Search for the cell housing the specified text and yield its [X, Y] center coordinate. 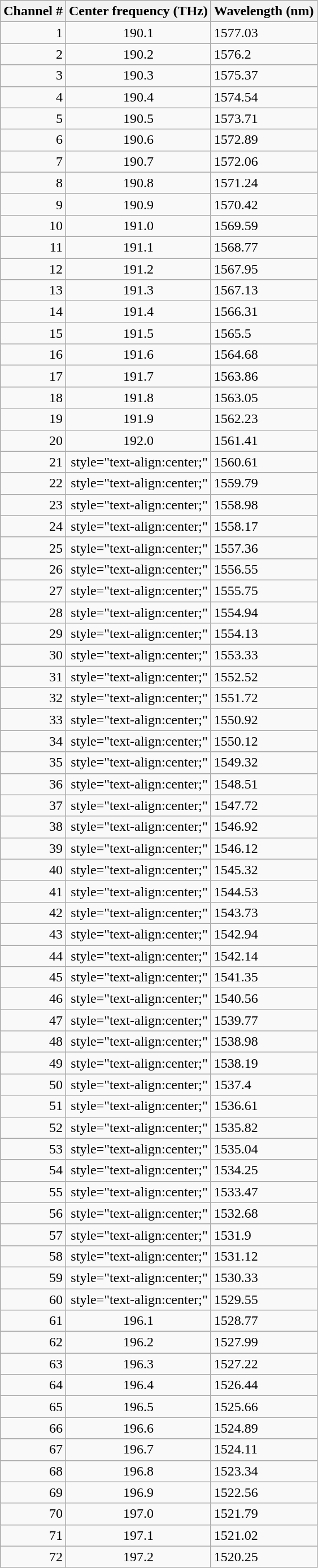
1577.03 [264, 33]
197.1 [139, 1535]
1548.51 [264, 784]
1575.37 [264, 76]
22 [33, 483]
1558.98 [264, 505]
62 [33, 1342]
27 [33, 591]
32 [33, 698]
196.6 [139, 1428]
14 [33, 312]
1520.25 [264, 1557]
1560.61 [264, 462]
191.9 [139, 419]
51 [33, 1106]
1572.06 [264, 161]
1525.66 [264, 1407]
38 [33, 827]
10 [33, 226]
3 [33, 76]
4 [33, 97]
1541.35 [264, 977]
1524.11 [264, 1450]
191.5 [139, 333]
1546.12 [264, 848]
1522.56 [264, 1492]
1524.89 [264, 1428]
28 [33, 612]
1540.56 [264, 999]
52 [33, 1127]
Center frequency (THz) [139, 11]
1521.02 [264, 1535]
196.7 [139, 1450]
1530.33 [264, 1278]
56 [33, 1213]
196.9 [139, 1492]
191.7 [139, 376]
20 [33, 441]
190.3 [139, 76]
197.2 [139, 1557]
23 [33, 505]
Wavelength (nm) [264, 11]
69 [33, 1492]
60 [33, 1299]
25 [33, 548]
16 [33, 355]
5 [33, 118]
67 [33, 1450]
50 [33, 1085]
29 [33, 634]
11 [33, 247]
197.0 [139, 1514]
190.9 [139, 204]
40 [33, 870]
190.5 [139, 118]
1552.52 [264, 677]
53 [33, 1149]
1547.72 [264, 805]
1556.55 [264, 569]
1553.33 [264, 655]
68 [33, 1471]
49 [33, 1063]
196.1 [139, 1321]
1568.77 [264, 247]
196.5 [139, 1407]
71 [33, 1535]
1538.98 [264, 1042]
72 [33, 1557]
191.4 [139, 312]
1536.61 [264, 1106]
31 [33, 677]
1544.53 [264, 891]
35 [33, 763]
12 [33, 269]
1538.19 [264, 1063]
1574.54 [264, 97]
13 [33, 290]
196.3 [139, 1364]
8 [33, 183]
1566.31 [264, 312]
1563.05 [264, 398]
1521.79 [264, 1514]
7 [33, 161]
70 [33, 1514]
1570.42 [264, 204]
41 [33, 891]
19 [33, 419]
1535.04 [264, 1149]
43 [33, 934]
59 [33, 1278]
42 [33, 913]
1539.77 [264, 1020]
9 [33, 204]
21 [33, 462]
34 [33, 741]
1567.95 [264, 269]
17 [33, 376]
1542.94 [264, 934]
1534.25 [264, 1170]
44 [33, 956]
1532.68 [264, 1213]
1529.55 [264, 1299]
1569.59 [264, 226]
57 [33, 1235]
191.1 [139, 247]
1523.34 [264, 1471]
196.2 [139, 1342]
15 [33, 333]
2 [33, 54]
190.4 [139, 97]
1531.9 [264, 1235]
1559.79 [264, 483]
1545.32 [264, 870]
1576.2 [264, 54]
191.6 [139, 355]
47 [33, 1020]
54 [33, 1170]
1561.41 [264, 441]
1543.73 [264, 913]
1573.71 [264, 118]
46 [33, 999]
1562.23 [264, 419]
1546.92 [264, 827]
191.3 [139, 290]
1527.99 [264, 1342]
1554.13 [264, 634]
6 [33, 140]
1537.4 [264, 1085]
1550.92 [264, 720]
196.8 [139, 1471]
1550.12 [264, 741]
36 [33, 784]
48 [33, 1042]
18 [33, 398]
1549.32 [264, 763]
Channel # [33, 11]
190.7 [139, 161]
1531.12 [264, 1256]
190.8 [139, 183]
1565.5 [264, 333]
1564.68 [264, 355]
26 [33, 569]
1526.44 [264, 1385]
192.0 [139, 441]
1527.22 [264, 1364]
1542.14 [264, 956]
191.0 [139, 226]
33 [33, 720]
24 [33, 526]
61 [33, 1321]
1558.17 [264, 526]
30 [33, 655]
63 [33, 1364]
190.2 [139, 54]
190.6 [139, 140]
190.1 [139, 33]
1572.89 [264, 140]
58 [33, 1256]
1 [33, 33]
1535.82 [264, 1127]
1533.47 [264, 1192]
39 [33, 848]
65 [33, 1407]
1557.36 [264, 548]
191.2 [139, 269]
1528.77 [264, 1321]
1571.24 [264, 183]
1551.72 [264, 698]
1563.86 [264, 376]
196.4 [139, 1385]
1567.13 [264, 290]
1555.75 [264, 591]
64 [33, 1385]
191.8 [139, 398]
37 [33, 805]
66 [33, 1428]
55 [33, 1192]
45 [33, 977]
1554.94 [264, 612]
